Pinpoint the cell where the given text exists, returning its (X, Y) midpoint coordinate. 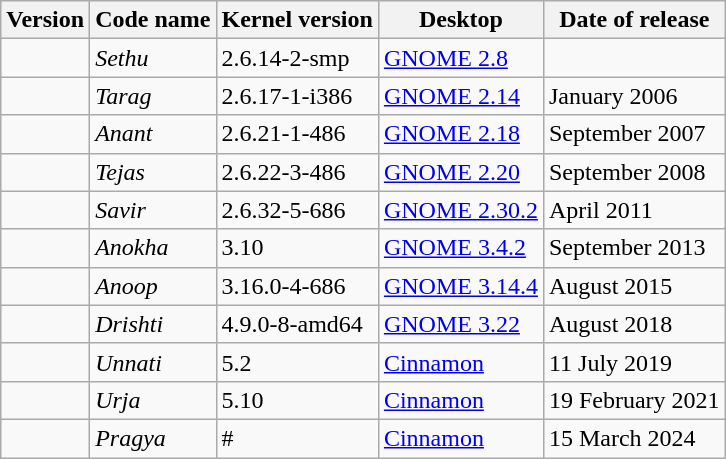
2.6.21-1-486 (297, 134)
3.16.0-4-686 (297, 286)
4.9.0-8-amd64 (297, 324)
11 July 2019 (634, 362)
Anoop (153, 286)
Date of release (634, 20)
August 2015 (634, 286)
GNOME 2.14 (460, 96)
2.6.17-1-i386 (297, 96)
Version (46, 20)
Urja (153, 400)
September 2008 (634, 172)
Anant (153, 134)
GNOME 2.20 (460, 172)
GNOME 2.18 (460, 134)
April 2011 (634, 210)
January 2006 (634, 96)
Drishti (153, 324)
Savir (153, 210)
Tarag (153, 96)
19 February 2021 (634, 400)
15 March 2024 (634, 438)
# (297, 438)
2.6.22-3-486 (297, 172)
Desktop (460, 20)
August 2018 (634, 324)
Kernel version (297, 20)
Tejas (153, 172)
September 2013 (634, 248)
Anokha (153, 248)
3.10 (297, 248)
GNOME 3.22 (460, 324)
GNOME 2.8 (460, 58)
GNOME 3.4.2 (460, 248)
GNOME 2.30.2 (460, 210)
Pragya (153, 438)
September 2007 (634, 134)
Sethu (153, 58)
2.6.14-2-smp (297, 58)
2.6.32-5-686 (297, 210)
Unnati (153, 362)
GNOME 3.14.4 (460, 286)
Code name (153, 20)
5.2 (297, 362)
5.10 (297, 400)
